Detect which cell encompasses the target text, then output its [x, y] center coordinate. 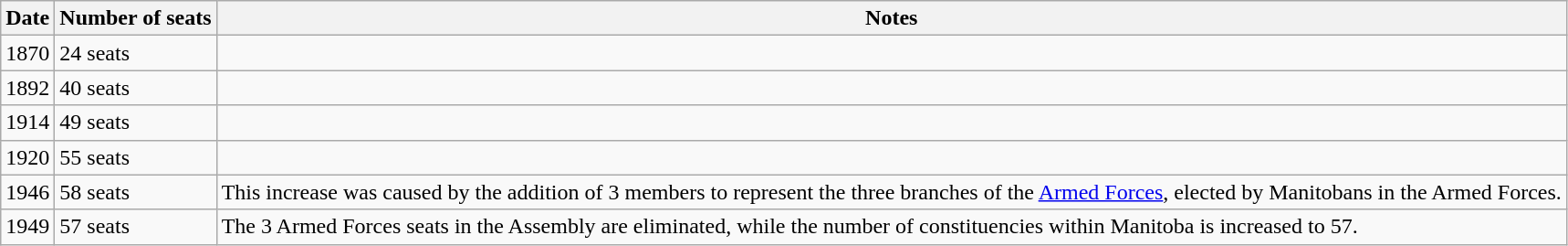
24 seats [135, 53]
1892 [27, 88]
1870 [27, 53]
1920 [27, 157]
40 seats [135, 88]
55 seats [135, 157]
57 seats [135, 227]
Date [27, 18]
49 seats [135, 123]
1949 [27, 227]
This increase was caused by the addition of 3 members to represent the three branches of the Armed Forces, elected by Manitobans in the Armed Forces. [891, 192]
1914 [27, 123]
The 3 Armed Forces seats in the Assembly are eliminated, while the number of constituencies within Manitoba is increased to 57. [891, 227]
Notes [891, 18]
58 seats [135, 192]
Number of seats [135, 18]
1946 [27, 192]
